Pinpoint the cell where the given text exists, returning its (X, Y) midpoint coordinate. 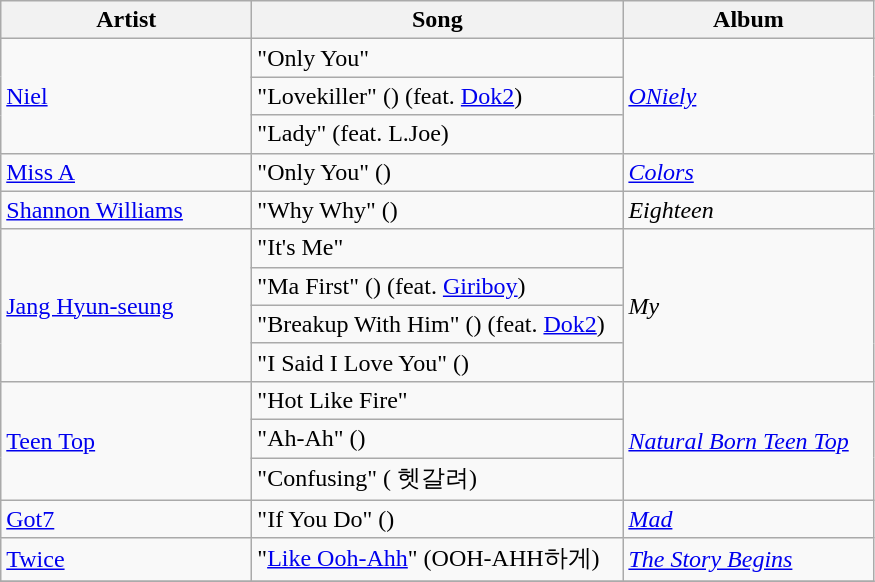
Twice (126, 560)
Natural Born Teen Top (748, 440)
The Story Begins (748, 560)
Album (748, 20)
"Ah-Ah" () (438, 438)
"Lovekiller" () (feat. Dok2) (438, 96)
Niel (126, 96)
"It's Me" (438, 248)
Artist (126, 20)
"Only You" () (438, 172)
Colors (748, 172)
"Breakup With Him" () (feat. Dok2) (438, 324)
"Only You" (438, 58)
"Confusing" ( 헷갈려) (438, 480)
Miss A (126, 172)
Got7 (126, 519)
"I Said I Love You" () (438, 362)
Eighteen (748, 210)
My (748, 305)
"Ma First" () (feat. Giriboy) (438, 286)
"If You Do" () (438, 519)
ONiely (748, 96)
"Like Ooh-Ahh" (OOH-AHH하게) (438, 560)
Shannon Williams (126, 210)
Teen Top (126, 440)
"Why Why" () (438, 210)
"Hot Like Fire" (438, 400)
Mad (748, 519)
Jang Hyun-seung (126, 305)
Song (438, 20)
"Lady" (feat. L.Joe) (438, 134)
